Identify which cell holds the provided text, then report its [x, y] central coordinate. 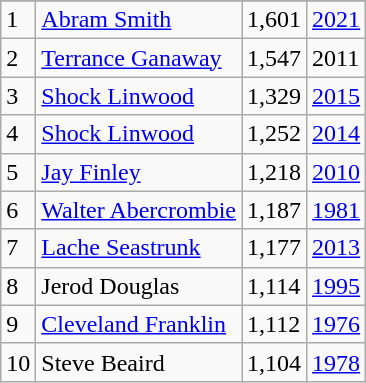
2021 [336, 20]
10 [18, 362]
1,177 [274, 248]
1,187 [274, 210]
1 [18, 20]
Walter Abercrombie [139, 210]
7 [18, 248]
2011 [336, 58]
2015 [336, 96]
6 [18, 210]
1,104 [274, 362]
1,218 [274, 172]
1995 [336, 286]
1,112 [274, 324]
Lache Seastrunk [139, 248]
Abram Smith [139, 20]
2010 [336, 172]
2014 [336, 134]
1,114 [274, 286]
9 [18, 324]
2 [18, 58]
1,252 [274, 134]
Jay Finley [139, 172]
Jerod Douglas [139, 286]
1,601 [274, 20]
Cleveland Franklin [139, 324]
1,547 [274, 58]
1978 [336, 362]
8 [18, 286]
Steve Beaird [139, 362]
Terrance Ganaway [139, 58]
5 [18, 172]
1,329 [274, 96]
1976 [336, 324]
3 [18, 96]
2013 [336, 248]
1981 [336, 210]
4 [18, 134]
